Identify which cell holds the provided text, then report its [x, y] central coordinate. 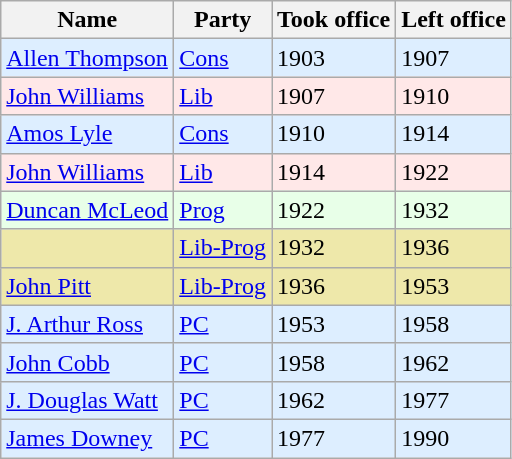
John Cobb [88, 362]
1903 [334, 58]
James Downey [88, 438]
Took office [334, 20]
Party [223, 20]
Amos Lyle [88, 134]
1990 [454, 438]
J. Douglas Watt [88, 400]
Allen Thompson [88, 58]
Left office [454, 20]
John Pitt [88, 286]
Duncan McLeod [88, 210]
J. Arthur Ross [88, 324]
Name [88, 20]
Prog [223, 210]
